Extract the [x, y] coordinate from the center of the cell holding the provided text.  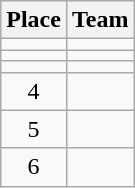
Place [34, 20]
4 [34, 91]
5 [34, 129]
6 [34, 167]
Team [100, 20]
